Locate the cell with the specified text and output its (x, y) center coordinate. 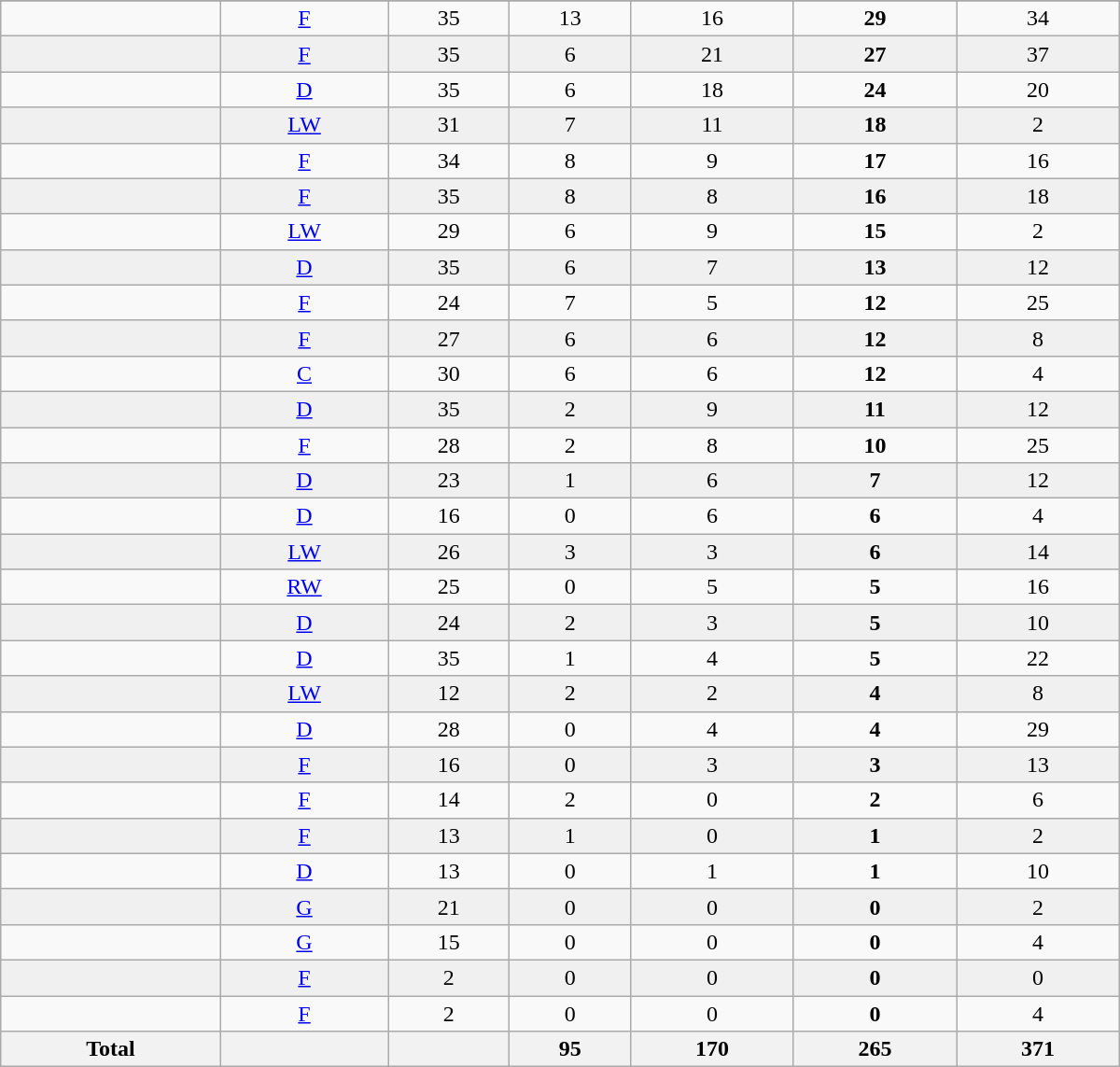
265 (875, 1049)
C (304, 373)
23 (449, 481)
95 (570, 1049)
37 (1038, 54)
20 (1038, 90)
RW (304, 587)
30 (449, 373)
31 (449, 125)
17 (875, 161)
371 (1038, 1049)
22 (1038, 658)
26 (449, 552)
Total (111, 1049)
170 (712, 1049)
